Detect which cell encompasses the target text, then output its [X, Y] center coordinate. 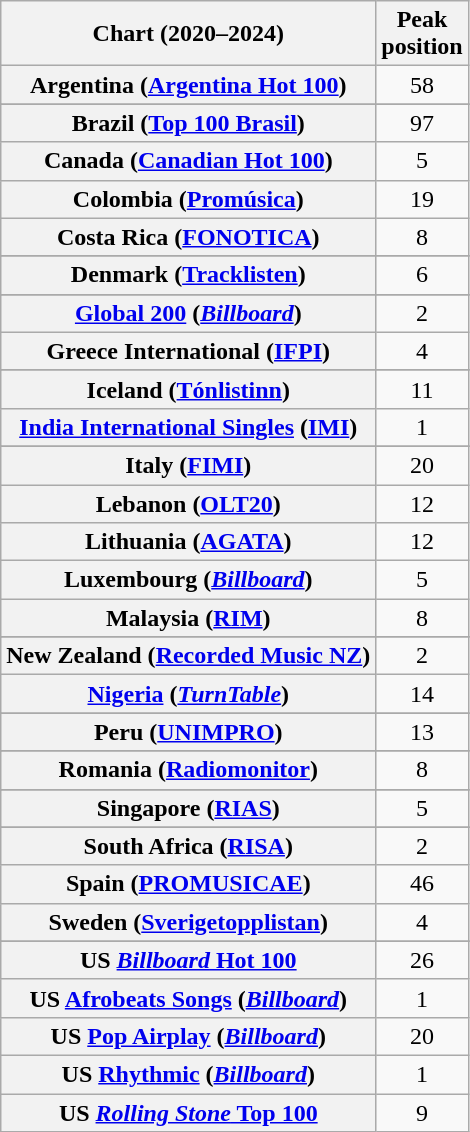
14 [422, 694]
Peakposition [422, 34]
Luxembourg (Billboard) [188, 580]
97 [422, 123]
New Zealand (Recorded Music NZ) [188, 656]
US Rhythmic (Billboard) [188, 1074]
Argentina (Argentina Hot 100) [188, 85]
Lebanon (OLT20) [188, 503]
Brazil (Top 100 Brasil) [188, 123]
19 [422, 199]
Costa Rica (FONOTICA) [188, 237]
US Billboard Hot 100 [188, 960]
26 [422, 960]
Italy (FIMI) [188, 465]
South Africa (RISA) [188, 846]
US Rolling Stone Top 100 [188, 1113]
58 [422, 85]
Peru (UNIMPRO) [188, 732]
13 [422, 732]
Canada (Canadian Hot 100) [188, 161]
9 [422, 1113]
Denmark (Tracklisten) [188, 275]
Global 200 (Billboard) [188, 313]
Spain (PROMUSICAE) [188, 884]
Malaysia (RIM) [188, 618]
US Afrobeats Songs (Billboard) [188, 998]
Sweden (Sverigetopplistan) [188, 922]
India International Singles (IMI) [188, 427]
46 [422, 884]
Nigeria (TurnTable) [188, 694]
Greece International (IFPI) [188, 351]
Romania (Radiomonitor) [188, 770]
Singapore (RIAS) [188, 808]
US Pop Airplay (Billboard) [188, 1036]
6 [422, 275]
11 [422, 389]
Chart (2020–2024) [188, 34]
Lithuania (AGATA) [188, 542]
Iceland (Tónlistinn) [188, 389]
Colombia (Promúsica) [188, 199]
